Find where the given text appears and provide that cell's center as (x, y) coordinate. 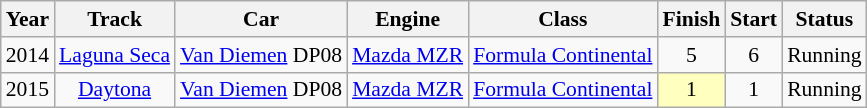
Laguna Seca (114, 55)
Finish (691, 19)
Year (28, 19)
Track (114, 19)
Daytona (114, 90)
Class (562, 19)
6 (754, 55)
2015 (28, 90)
Status (824, 19)
5 (691, 55)
2014 (28, 55)
Engine (408, 19)
Car (261, 19)
Start (754, 19)
